From the cell containing the given text, extract its center point as [x, y] coordinate. 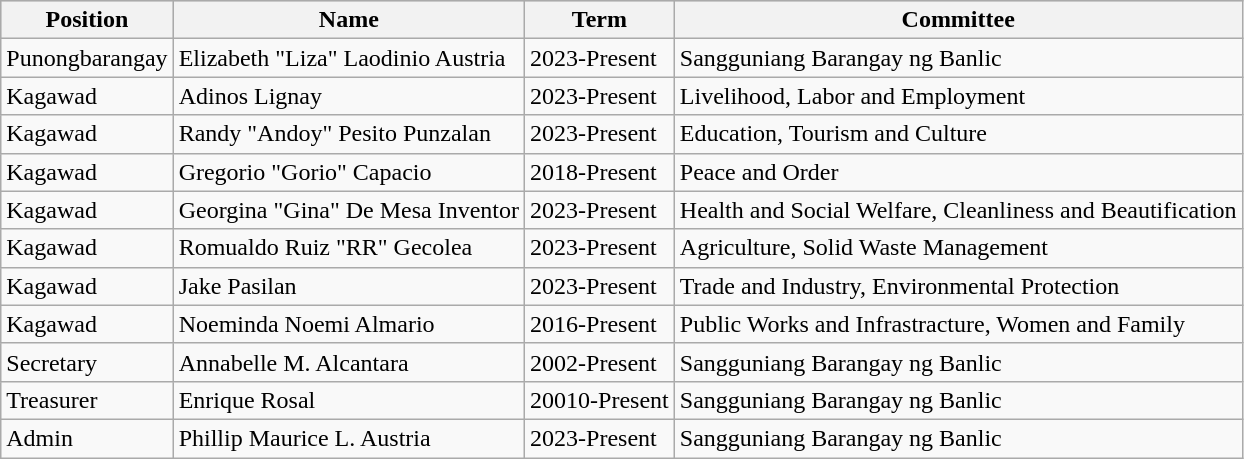
Gregorio "Gorio" Capacio [348, 172]
Georgina "Gina" De Mesa Inventor [348, 210]
Term [600, 20]
Trade and Industry, Environmental Protection [958, 286]
Randy "Andoy" Pesito Punzalan [348, 134]
Treasurer [87, 400]
Jake Pasilan [348, 286]
Noeminda Noemi Almario [348, 324]
2002-Present [600, 362]
Romualdo Ruiz "RR" Gecolea [348, 248]
Peace and Order [958, 172]
Agriculture, Solid Waste Management [958, 248]
Elizabeth "Liza" Laodinio Austria [348, 58]
Enrique Rosal [348, 400]
Punongbarangay [87, 58]
Phillip Maurice L. Austria [348, 438]
20010-Present [600, 400]
Livelihood, Labor and Employment [958, 96]
2018-Present [600, 172]
Public Works and Infrastracture, Women and Family [958, 324]
2016-Present [600, 324]
Position [87, 20]
Education, Tourism and Culture [958, 134]
Name [348, 20]
Admin [87, 438]
Committee [958, 20]
Adinos Lignay [348, 96]
Annabelle M. Alcantara [348, 362]
Health and Social Welfare, Cleanliness and Beautification [958, 210]
Secretary [87, 362]
